Return the (x, y) coordinate for the center point of the cell that contains the specified text.  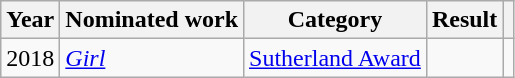
Nominated work (152, 20)
Category (336, 20)
2018 (30, 58)
Sutherland Award (336, 58)
Result (464, 20)
Year (30, 20)
Girl (152, 58)
